Identify which cell holds the provided text, then report its (X, Y) central coordinate. 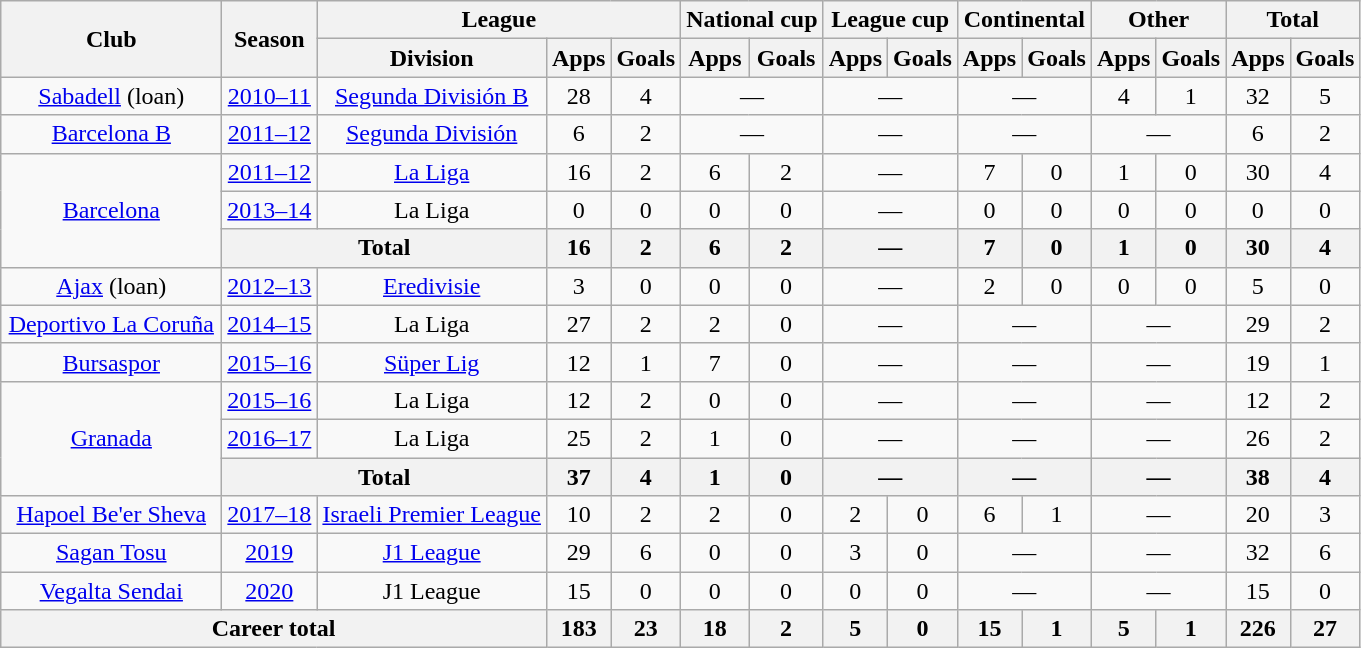
Barcelona (112, 210)
10 (578, 515)
183 (578, 629)
37 (578, 477)
2019 (270, 553)
League cup (890, 20)
Club (112, 39)
Eredivisie (432, 286)
Granada (112, 438)
38 (1258, 477)
2013–14 (270, 210)
Barcelona B (112, 134)
28 (578, 96)
Deportivo La Coruña (112, 324)
23 (646, 629)
League (499, 20)
2014–15 (270, 324)
26 (1258, 438)
Israeli Premier League (432, 515)
Continental (1024, 20)
2016–17 (270, 438)
226 (1258, 629)
Süper Lig (432, 362)
Ajax (loan) (112, 286)
National cup (752, 20)
2012–13 (270, 286)
Sabadell (loan) (112, 96)
18 (715, 629)
Season (270, 39)
19 (1258, 362)
Vegalta Sendai (112, 591)
Segunda División (432, 134)
25 (578, 438)
Division (432, 58)
Other (1158, 20)
20 (1258, 515)
Bursaspor (112, 362)
Hapoel Be'er Sheva (112, 515)
2020 (270, 591)
2010–11 (270, 96)
Segunda División B (432, 96)
2017–18 (270, 515)
Career total (274, 629)
Sagan Tosu (112, 553)
